Scan for the cell matching the given text and deliver its (x, y) coordinate at center. 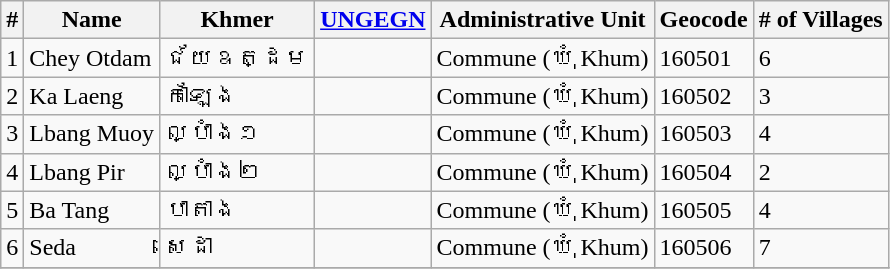
សេដា (238, 248)
បាតាង (238, 210)
160502 (704, 96)
160504 (704, 172)
កាឡែង (238, 96)
Name (92, 20)
# of Villages (820, 20)
7 (820, 248)
Administrative Unit (542, 20)
Seda (92, 248)
Lbang Muoy (92, 134)
1 (12, 58)
Ba Tang (92, 210)
160505 (704, 210)
# (12, 20)
UNGEGN (373, 20)
160506 (704, 248)
Ka Laeng (92, 96)
ល្បាំង១ (238, 134)
ជ័យឧត្ដម (238, 58)
ល្បាំង២ (238, 172)
5 (12, 210)
Geocode (704, 20)
Khmer (238, 20)
160503 (704, 134)
Chey Otdam (92, 58)
160501 (704, 58)
Lbang Pir (92, 172)
